Locate the cell with the specified text and output its (X, Y) center coordinate. 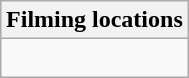
Filming locations (95, 20)
